Return the (X, Y) coordinate for the center point of the cell that contains the specified text.  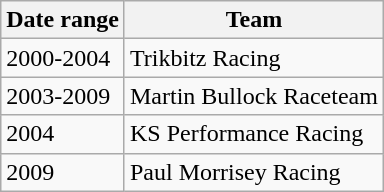
Martin Bullock Raceteam (254, 96)
2000-2004 (63, 58)
2004 (63, 134)
Team (254, 20)
Date range (63, 20)
Paul Morrisey Racing (254, 172)
2003-2009 (63, 96)
Trikbitz Racing (254, 58)
2009 (63, 172)
KS Performance Racing (254, 134)
